Capture the cell that displays the provided text and extract its [X, Y] central coordinate. 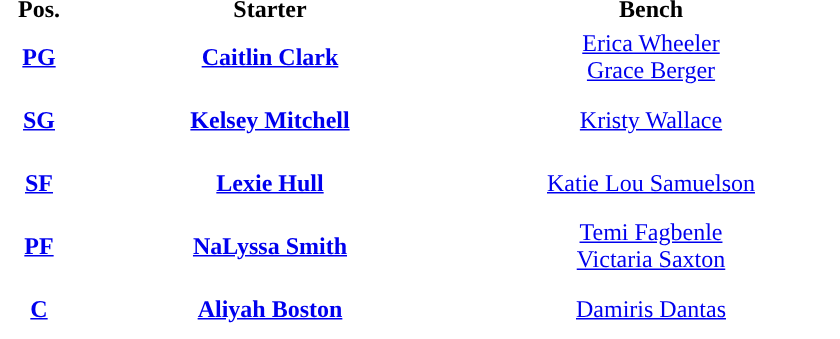
C [39, 309]
SG [39, 120]
Kristy Wallace [651, 120]
Katie Lou Samuelson [651, 183]
Lexie Hull [270, 183]
Erica WheelerGrace Berger [651, 57]
Caitlin Clark [270, 57]
SF [39, 183]
PF [39, 246]
Kelsey Mitchell [270, 120]
Temi FagbenleVictaria Saxton [651, 246]
NaLyssa Smith [270, 246]
PG [39, 57]
Damiris Dantas [651, 309]
Aliyah Boston [270, 309]
